For the text-containing cell, return its midpoint in [x, y] coordinate format. 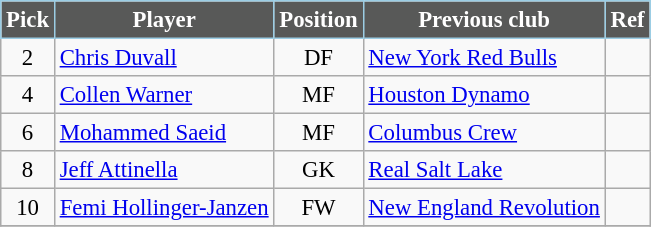
Chris Duvall [164, 58]
New England Revolution [484, 208]
Jeff Attinella [164, 170]
4 [28, 95]
Real Salt Lake [484, 170]
8 [28, 170]
Femi Hollinger-Janzen [164, 208]
DF [318, 58]
10 [28, 208]
Pick [28, 20]
Collen Warner [164, 95]
2 [28, 58]
New York Red Bulls [484, 58]
Player [164, 20]
GK [318, 170]
Columbus Crew [484, 133]
FW [318, 208]
Houston Dynamo [484, 95]
Ref [628, 20]
Previous club [484, 20]
Mohammed Saeid [164, 133]
Position [318, 20]
6 [28, 133]
